Return (X, Y) of the center of cell containing provided text 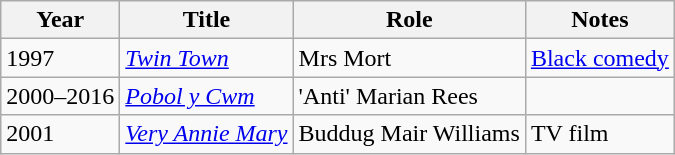
'Anti' Marian Rees (409, 96)
Pobol y Cwm (206, 96)
Very Annie Mary (206, 134)
Year (60, 20)
Buddug Mair Williams (409, 134)
Notes (600, 20)
Mrs Mort (409, 58)
Role (409, 20)
TV film (600, 134)
1997 (60, 58)
Black comedy (600, 58)
2001 (60, 134)
Title (206, 20)
Twin Town (206, 58)
2000–2016 (60, 96)
